Determine the (x, y) coordinate at the center of the cell enclosing the given text.  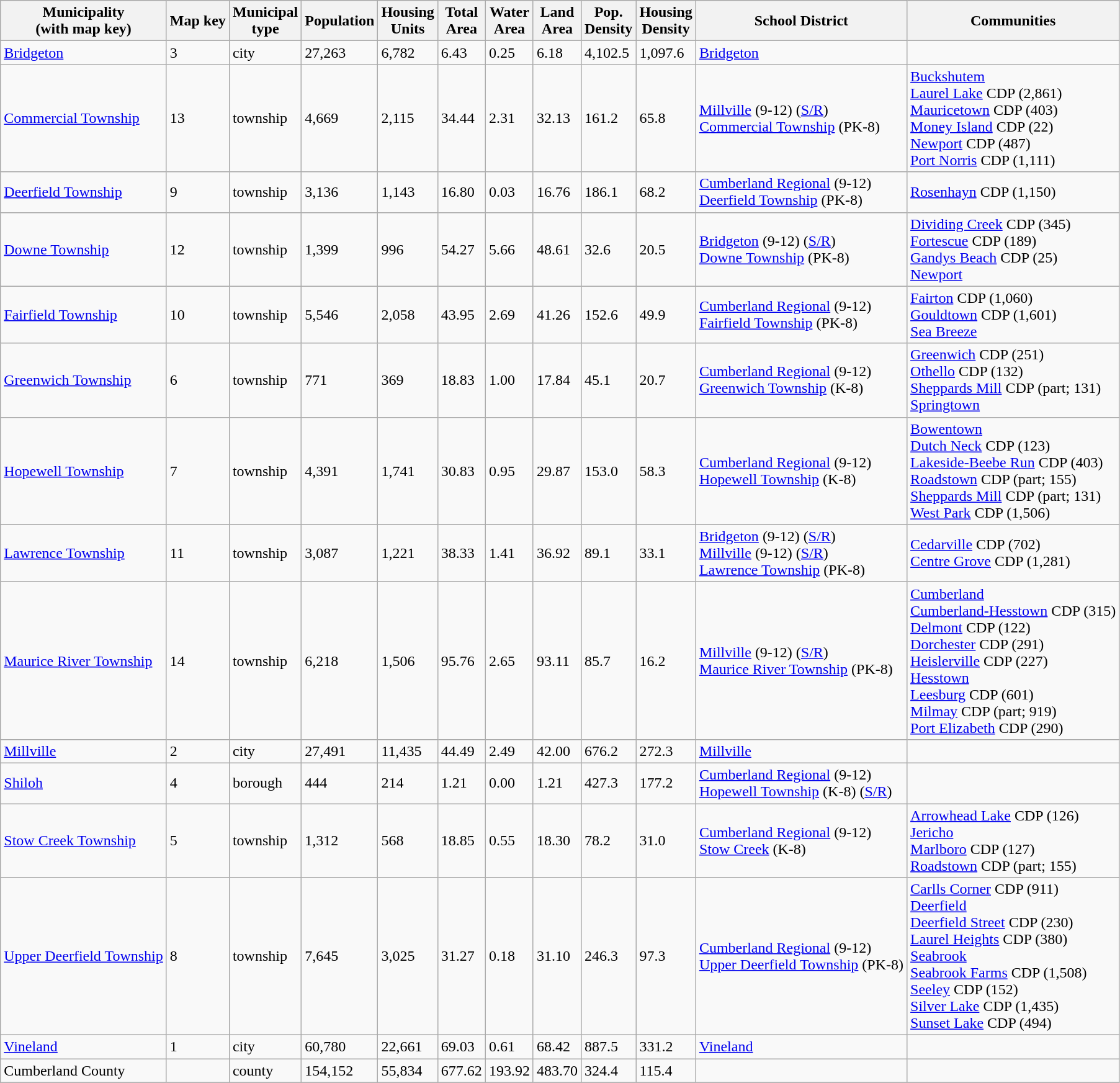
36.92 (557, 553)
WaterArea (509, 21)
65.8 (666, 118)
22,661 (408, 1047)
12 (197, 249)
427.3 (608, 783)
county (265, 1071)
27,491 (340, 751)
41.26 (557, 315)
1,097.6 (666, 53)
38.33 (462, 553)
LandArea (557, 21)
27,263 (340, 53)
1,506 (408, 660)
568 (408, 840)
14 (197, 660)
152.6 (608, 315)
1.00 (509, 380)
Map key (197, 21)
5.66 (509, 249)
69.03 (462, 1047)
Cumberland Regional (9-12)Greenwich Township (K-8) (801, 380)
44.49 (462, 751)
483.70 (557, 1071)
Millville (9-12) (S/R)Commercial Township (PK-8) (801, 118)
154,152 (340, 1071)
Bridgeton (9-12) (S/R)Millville (9-12) (S/R)Lawrence Township (PK-8) (801, 553)
6,782 (408, 53)
78.2 (608, 840)
6.18 (557, 53)
5 (197, 840)
193.92 (509, 1071)
0.95 (509, 470)
97.3 (666, 956)
2,115 (408, 118)
161.2 (608, 118)
10 (197, 315)
1,143 (408, 192)
Bridgeton (9-12) (S/R)Downe Township (PK-8) (801, 249)
Rosenhayn CDP (1,150) (1013, 192)
9 (197, 192)
20.7 (666, 380)
Deerfield Township (84, 192)
Cumberland Regional (9-12)Hopewell Township (K-8) (S/R) (801, 783)
677.62 (462, 1071)
60,780 (340, 1047)
48.61 (557, 249)
3 (197, 53)
Upper Deerfield Township (84, 956)
HousingDensity (666, 21)
Municipaltype (265, 21)
Commercial Township (84, 118)
18.85 (462, 840)
0.25 (509, 53)
58.3 (666, 470)
17.84 (557, 380)
18.83 (462, 380)
Lawrence Township (84, 553)
1.41 (509, 553)
1,312 (340, 840)
85.7 (608, 660)
2.49 (509, 751)
887.5 (608, 1047)
0.18 (509, 956)
Cumberland Regional (9-12)Stow Creek (K-8) (801, 840)
Communities (1013, 21)
TotalArea (462, 21)
996 (408, 249)
676.2 (608, 751)
Greenwich Township (84, 380)
Hopewell Township (84, 470)
11 (197, 553)
Cumberland Regional (9-12)Fairfield Township (PK-8) (801, 315)
4,669 (340, 118)
31.27 (462, 956)
324.4 (608, 1071)
153.0 (608, 470)
HousingUnits (408, 21)
Greenwich CDP (251)Othello CDP (132)Sheppards Mill CDP (part; 131)Springtown (1013, 380)
11,435 (408, 751)
BowentownDutch Neck CDP (123)Lakeside-Beebe Run CDP (403)Roadstown CDP (part; 155)Sheppards Mill CDP (part; 131)West Park CDP (1,506) (1013, 470)
33.1 (666, 553)
1,741 (408, 470)
186.1 (608, 192)
6,218 (340, 660)
7,645 (340, 956)
2.65 (509, 660)
16.2 (666, 660)
16.76 (557, 192)
272.3 (666, 751)
Cumberland Regional (9-12)Upper Deerfield Township (PK-8) (801, 956)
6 (197, 380)
13 (197, 118)
3,136 (340, 192)
2.31 (509, 118)
0.55 (509, 840)
0.03 (509, 192)
Cumberland Regional (9-12)Deerfield Township (PK-8) (801, 192)
30.83 (462, 470)
School District (801, 21)
45.1 (608, 380)
115.4 (666, 1071)
31.10 (557, 956)
BuckshutemLaurel Lake CDP (2,861)Mauricetown CDP (403)Money Island CDP (22)Newport CDP (487)Port Norris CDP (1,111) (1013, 118)
Downe Township (84, 249)
95.76 (462, 660)
Dividing Creek CDP (345)Fortescue CDP (189)Gandys Beach CDP (25)Newport (1013, 249)
Fairton CDP (1,060)Gouldtown CDP (1,601)Sea Breeze (1013, 315)
32.6 (608, 249)
2 (197, 751)
1,399 (340, 249)
20.5 (666, 249)
49.9 (666, 315)
Millville (9-12) (S/R)Maurice River Township (PK-8) (801, 660)
2,058 (408, 315)
Pop.Density (608, 21)
34.44 (462, 118)
771 (340, 380)
Cumberland Regional (9-12)Hopewell Township (K-8) (801, 470)
Shiloh (84, 783)
177.2 (666, 783)
42.00 (557, 751)
43.95 (462, 315)
Cedarville CDP (702)Centre Grove CDP (1,281) (1013, 553)
55,834 (408, 1071)
1,221 (408, 553)
214 (408, 783)
Cumberland County (84, 1071)
3,087 (340, 553)
Maurice River Township (84, 660)
5,546 (340, 315)
Arrowhead Lake CDP (126)JerichoMarlboro CDP (127)Roadstown CDP (part; 155) (1013, 840)
Stow Creek Township (84, 840)
Municipality(with map key) (84, 21)
4,391 (340, 470)
89.1 (608, 553)
0.00 (509, 783)
Fairfield Township (84, 315)
93.11 (557, 660)
1 (197, 1047)
54.27 (462, 249)
4,102.5 (608, 53)
18.30 (557, 840)
4 (197, 783)
16.80 (462, 192)
32.13 (557, 118)
369 (408, 380)
2.69 (509, 315)
Population (340, 21)
68.2 (666, 192)
8 (197, 956)
331.2 (666, 1047)
246.3 (608, 956)
68.42 (557, 1047)
7 (197, 470)
3,025 (408, 956)
6.43 (462, 53)
444 (340, 783)
31.0 (666, 840)
0.61 (509, 1047)
29.87 (557, 470)
borough (265, 783)
